Search for the cell housing the specified text and yield its [x, y] center coordinate. 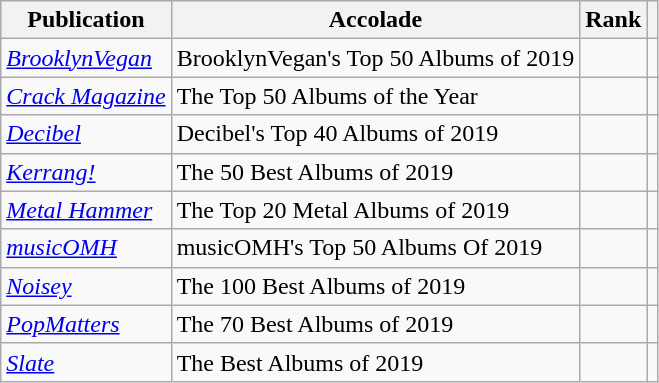
BrooklynVegan [86, 58]
The Best Albums of 2019 [376, 362]
Kerrang! [86, 172]
Noisey [86, 286]
Accolade [376, 20]
Rank [614, 20]
Publication [86, 20]
Decibel [86, 134]
The 50 Best Albums of 2019 [376, 172]
Decibel's Top 40 Albums of 2019 [376, 134]
Slate [86, 362]
The Top 20 Metal Albums of 2019 [376, 210]
PopMatters [86, 324]
The Top 50 Albums of the Year [376, 96]
The 70 Best Albums of 2019 [376, 324]
musicOMH's Top 50 Albums Of 2019 [376, 248]
BrooklynVegan's Top 50 Albums of 2019 [376, 58]
Crack Magazine [86, 96]
Metal Hammer [86, 210]
The 100 Best Albums of 2019 [376, 286]
musicOMH [86, 248]
